Pinpoint the cell where the given text exists, returning its (X, Y) midpoint coordinate. 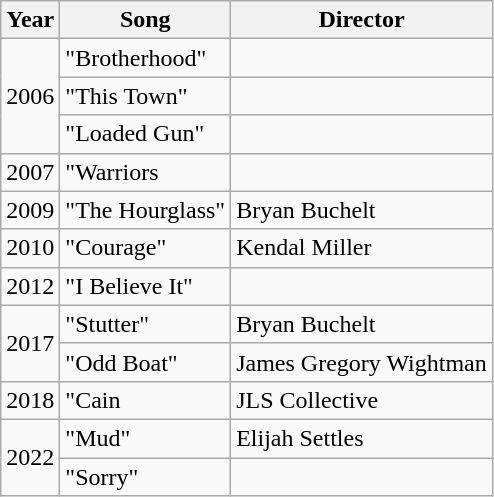
James Gregory Wightman (362, 362)
2006 (30, 96)
"Warriors (146, 172)
Kendal Miller (362, 248)
JLS Collective (362, 400)
"Loaded Gun" (146, 134)
"Mud" (146, 438)
"Stutter" (146, 324)
2022 (30, 457)
"Cain (146, 400)
Director (362, 20)
"Brotherhood" (146, 58)
2017 (30, 343)
Year (30, 20)
2009 (30, 210)
"The Hourglass" (146, 210)
2010 (30, 248)
Song (146, 20)
2018 (30, 400)
"This Town" (146, 96)
2007 (30, 172)
"Courage" (146, 248)
Elijah Settles (362, 438)
"I Believe It" (146, 286)
2012 (30, 286)
"Sorry" (146, 477)
"Odd Boat" (146, 362)
